Pinpoint the cell where the given text exists, returning its (X, Y) midpoint coordinate. 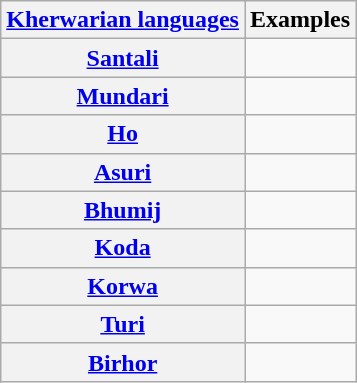
Examples (300, 20)
Korwa (123, 286)
Bhumij (123, 210)
Birhor (123, 362)
Mundari (123, 96)
Koda (123, 248)
Ho (123, 134)
Turi (123, 324)
Kherwarian languages (123, 20)
Santali (123, 58)
Asuri (123, 172)
